Identify which cell holds the provided text, then report its [X, Y] central coordinate. 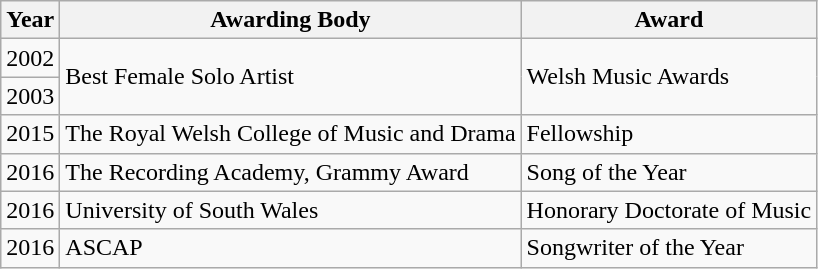
Fellowship [669, 134]
Honorary Doctorate of Music [669, 210]
The Royal Welsh College of Music and Drama [290, 134]
2015 [30, 134]
Award [669, 20]
Best Female Solo Artist [290, 77]
University of South Wales [290, 210]
2003 [30, 96]
The Recording Academy, Grammy Award [290, 172]
ASCAP [290, 248]
Welsh Music Awards [669, 77]
Song of the Year [669, 172]
Awarding Body [290, 20]
2002 [30, 58]
Songwriter of the Year [669, 248]
Year [30, 20]
